Output the (x, y) coordinate of the center of the cell containing the given text.  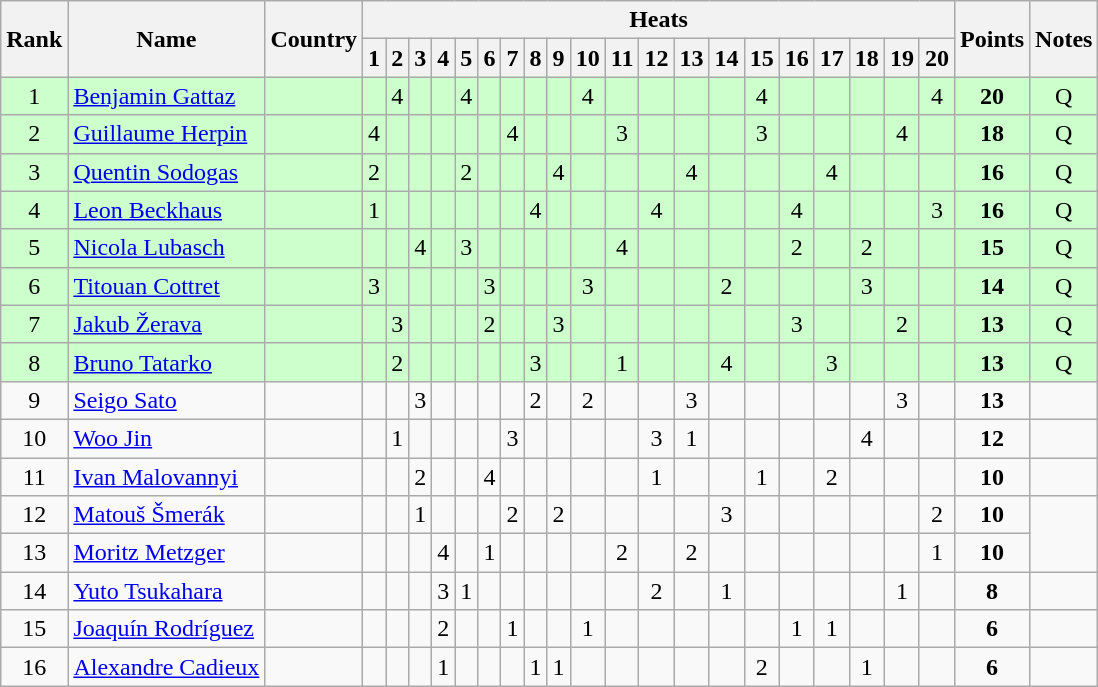
Rank (34, 39)
Guillaume Herpin (166, 134)
17 (832, 58)
Matouš Šmerák (166, 515)
Country (314, 39)
Bruno Tatarko (166, 362)
Jakub Žerava (166, 324)
Titouan Cottret (166, 286)
Ivan Malovannyi (166, 477)
Woo Jin (166, 438)
Joaquín Rodríguez (166, 629)
Benjamin Gattaz (166, 96)
Moritz Metzger (166, 553)
Leon Beckhaus (166, 210)
19 (902, 58)
Notes (1064, 39)
Seigo Sato (166, 400)
Nicola Lubasch (166, 248)
Quentin Sodogas (166, 172)
Points (992, 39)
Heats (659, 20)
Alexandre Cadieux (166, 667)
Yuto Tsukahara (166, 591)
Name (166, 39)
